Extract the (x, y) coordinate from the center of the cell holding the provided text.  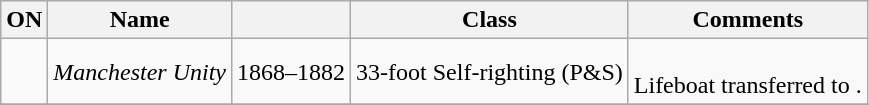
Comments (748, 20)
Lifeboat transferred to . (748, 72)
1868–1882 (290, 72)
Name (140, 20)
Manchester Unity (140, 72)
33-foot Self-righting (P&S) (490, 72)
ON (24, 20)
Class (490, 20)
